Extract the (x, y) coordinate from the center of the cell holding the provided text.  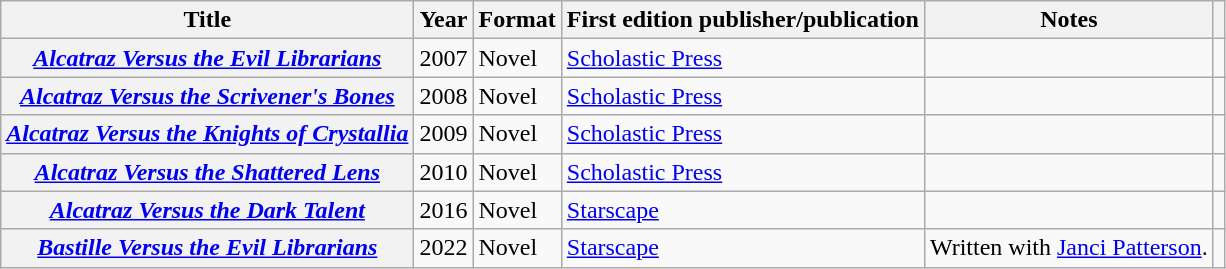
Alcatraz Versus the Knights of Crystallia (208, 134)
Alcatraz Versus the Evil Librarians (208, 58)
2010 (444, 172)
Title (208, 20)
2009 (444, 134)
Alcatraz Versus the Dark Talent (208, 210)
First edition publisher/publication (742, 20)
Year (444, 20)
2016 (444, 210)
Notes (1068, 20)
Alcatraz Versus the Scrivener's Bones (208, 96)
Alcatraz Versus the Shattered Lens (208, 172)
Written with Janci Patterson. (1068, 248)
2022 (444, 248)
Format (517, 20)
Bastille Versus the Evil Librarians (208, 248)
2008 (444, 96)
2007 (444, 58)
